Extract the [X, Y] coordinate from the center of the cell holding the provided text.  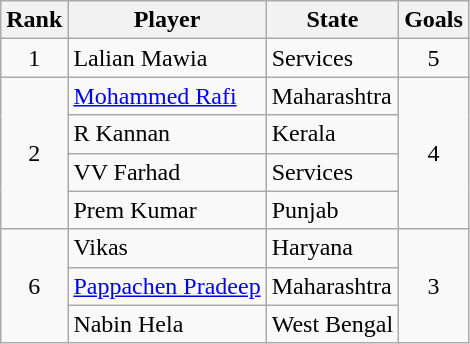
5 [434, 58]
Mohammed Rafi [167, 96]
2 [34, 153]
Vikas [167, 248]
VV Farhad [167, 172]
Goals [434, 20]
Nabin Hela [167, 324]
6 [34, 286]
Pappachen Pradeep [167, 286]
Punjab [332, 210]
3 [434, 286]
4 [434, 153]
Kerala [332, 134]
West Bengal [332, 324]
Lalian Mawia [167, 58]
R Kannan [167, 134]
1 [34, 58]
Prem Kumar [167, 210]
Haryana [332, 248]
Rank [34, 20]
Player [167, 20]
State [332, 20]
